Pinpoint the cell where the given text exists, returning its (X, Y) midpoint coordinate. 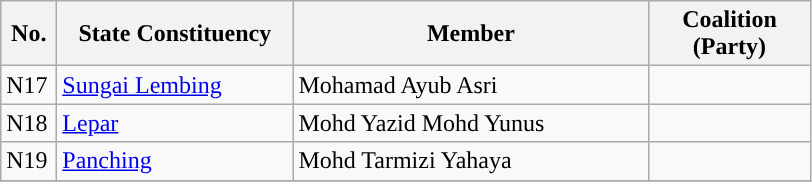
Sungai Lembing (175, 85)
Coalition (Party) (730, 34)
No. (29, 34)
Mohamad Ayub Asri (471, 85)
N18 (29, 123)
Mohd Yazid Mohd Yunus (471, 123)
Panching (175, 161)
Member (471, 34)
State Constituency (175, 34)
N19 (29, 161)
Lepar (175, 123)
N17 (29, 85)
Mohd Tarmizi Yahaya (471, 161)
